Scan for the cell matching the given text and deliver its (X, Y) coordinate at center. 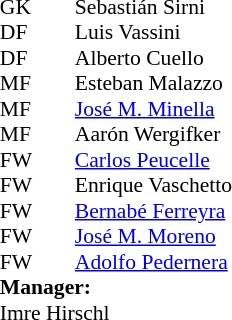
Adolfo Pedernera (154, 262)
José M. Minella (154, 109)
Aarón Wergifker (154, 135)
Esteban Malazzo (154, 83)
Carlos Peucelle (154, 160)
Enrique Vaschetto (154, 185)
José M. Moreno (154, 237)
Luis Vassini (154, 33)
Alberto Cuello (154, 58)
Bernabé Ferreyra (154, 211)
Manager: (116, 287)
